Find where the given text appears and provide that cell's center as (x, y) coordinate. 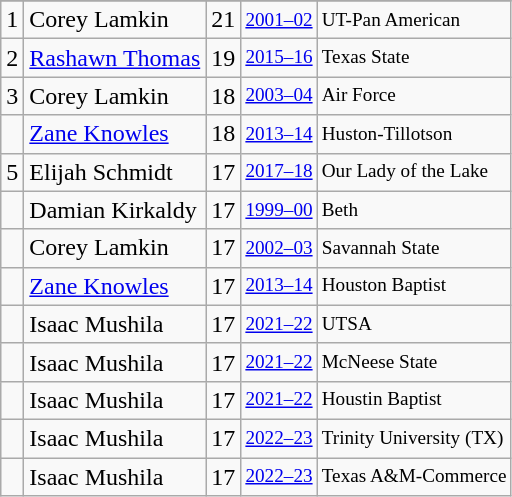
Elijah Schmidt (115, 172)
Huston-Tillotson (414, 134)
Damian Kirkaldy (115, 210)
19 (224, 58)
Beth (414, 210)
2001–02 (279, 20)
Houstin Baptist (414, 400)
Houston Baptist (414, 286)
3 (12, 96)
2 (12, 58)
Trinity University (TX) (414, 438)
Air Force (414, 96)
1999–00 (279, 210)
2017–18 (279, 172)
2002–03 (279, 248)
Savannah State (414, 248)
UT-Pan American (414, 20)
McNeese State (414, 362)
2003–04 (279, 96)
UTSA (414, 324)
Texas State (414, 58)
21 (224, 20)
Texas A&M-Commerce (414, 477)
Rashawn Thomas (115, 58)
1 (12, 20)
2015–16 (279, 58)
Our Lady of the Lake (414, 172)
5 (12, 172)
